Identify which cell holds the provided text, then report its (X, Y) central coordinate. 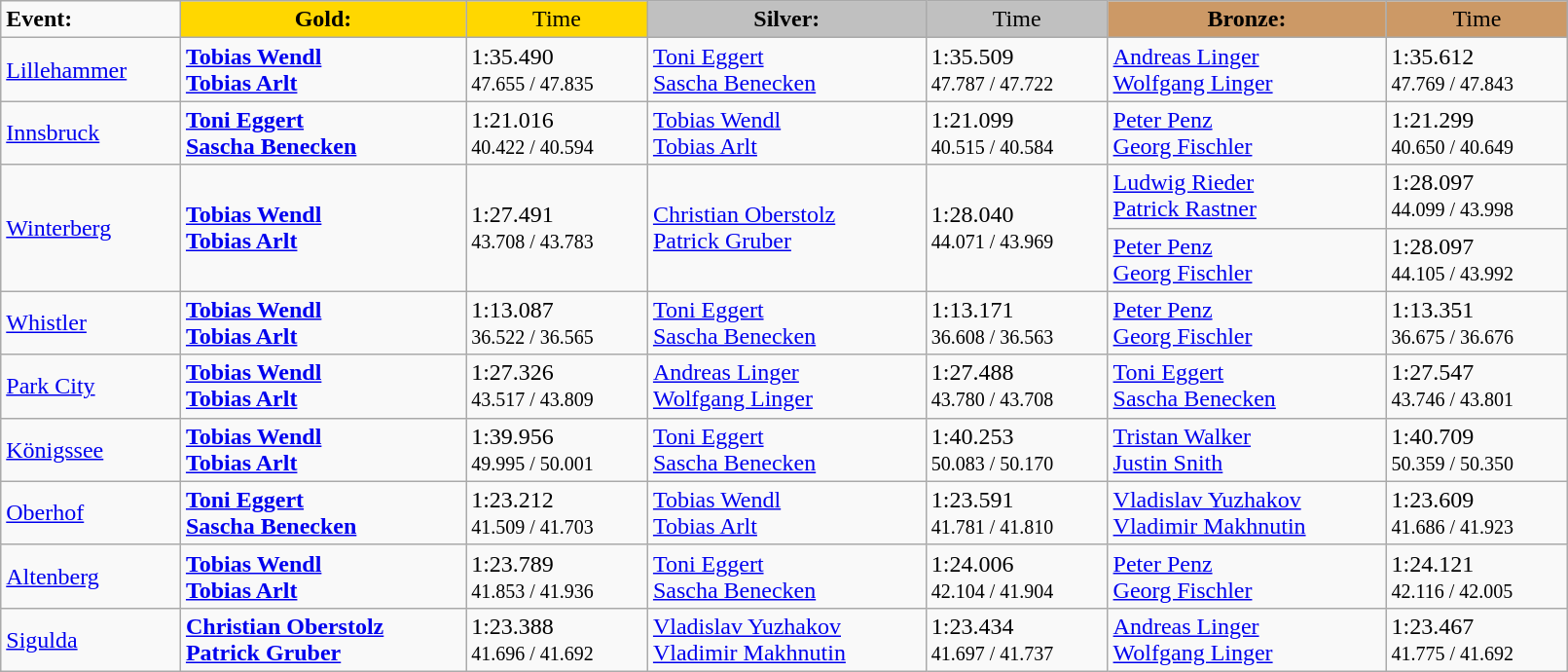
1:21.29940.650 / 40.649 (1477, 132)
1:28.04044.071 / 43.969 (1016, 228)
1:40.70950.359 / 50.350 (1477, 450)
Whistler (91, 323)
Winterberg (91, 228)
1:24.12142.116 / 42.005 (1477, 577)
Lillehammer (91, 70)
1:23.78941.853 / 41.936 (557, 577)
1:39.95649.995 / 50.001 (557, 450)
Ludwig RiederPatrick Rastner (1247, 197)
1:21.01640.422 / 40.594 (557, 132)
Silver: (786, 19)
Innsbruck (91, 132)
1:28.09744.105 / 43.992 (1477, 259)
1:21.09940.515 / 40.584 (1016, 132)
1:23.46741.775 / 41.692 (1477, 639)
1:13.17136.608 / 36.563 (1016, 323)
Park City (91, 386)
1:28.09744.099 / 43.998 (1477, 197)
1:23.43441.697 / 41.737 (1016, 639)
Königssee (91, 450)
1:23.38841.696 / 41.692 (557, 639)
1:35.61247.769 / 47.843 (1477, 70)
1:27.32643.517 / 43.809 (557, 386)
1:13.08736.522 / 36.565 (557, 323)
Oberhof (91, 512)
1:27.49143.708 / 43.783 (557, 228)
1:35.50947.787 / 47.722 (1016, 70)
1:27.54743.746 / 43.801 (1477, 386)
Sigulda (91, 639)
1:27.48843.780 / 43.708 (1016, 386)
Event: (91, 19)
1:24.00642.104 / 41.904 (1016, 577)
1:23.60941.686 / 41.923 (1477, 512)
1:13.35136.675 / 36.676 (1477, 323)
Gold: (323, 19)
Bronze: (1247, 19)
1:23.21241.509 / 41.703 (557, 512)
Tristan WalkerJustin Snith (1247, 450)
1:23.59141.781 / 41.810 (1016, 512)
Altenberg (91, 577)
1:35.49047.655 / 47.835 (557, 70)
1:40.25350.083 / 50.170 (1016, 450)
